For the text-containing cell, return its midpoint in (x, y) coordinate format. 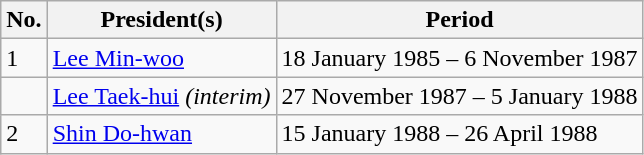
Lee Taek-hui (interim) (162, 96)
Lee Min-woo (162, 58)
2 (24, 134)
15 January 1988 – 26 April 1988 (460, 134)
President(s) (162, 20)
No. (24, 20)
18 January 1985 – 6 November 1987 (460, 58)
Period (460, 20)
Shin Do-hwan (162, 134)
1 (24, 58)
27 November 1987 – 5 January 1988 (460, 96)
